Locate the cell with the specified text and output its (x, y) center coordinate. 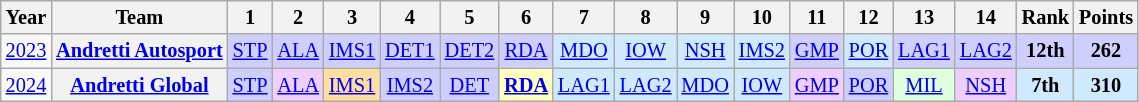
Team (139, 17)
8 (646, 17)
14 (986, 17)
5 (470, 17)
2023 (26, 51)
Andretti Autosport (139, 51)
1 (250, 17)
DET (470, 85)
DET2 (470, 51)
6 (526, 17)
310 (1106, 85)
Year (26, 17)
2024 (26, 85)
Points (1106, 17)
11 (817, 17)
10 (762, 17)
4 (410, 17)
13 (924, 17)
7 (584, 17)
Andretti Global (139, 85)
DET1 (410, 51)
262 (1106, 51)
2 (298, 17)
12 (868, 17)
MIL (924, 85)
12th (1046, 51)
Rank (1046, 17)
3 (352, 17)
9 (706, 17)
7th (1046, 85)
